Pinpoint the cell where the given text exists, returning its [X, Y] midpoint coordinate. 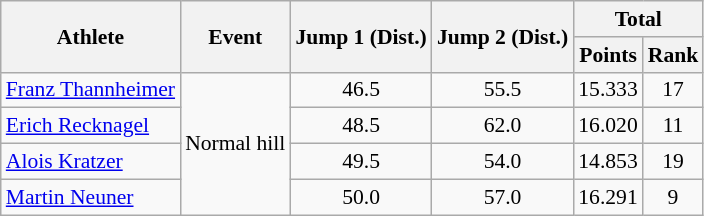
Rank [674, 55]
9 [674, 197]
55.5 [502, 90]
16.291 [608, 197]
Normal hill [235, 143]
46.5 [360, 90]
19 [674, 162]
Jump 1 (Dist.) [360, 36]
14.853 [608, 162]
48.5 [360, 126]
Athlete [90, 36]
54.0 [502, 162]
Martin Neuner [90, 197]
Alois Kratzer [90, 162]
Franz Thannheimer [90, 90]
11 [674, 126]
Points [608, 55]
17 [674, 90]
49.5 [360, 162]
Total [638, 19]
Erich Recknagel [90, 126]
62.0 [502, 126]
Event [235, 36]
Jump 2 (Dist.) [502, 36]
15.333 [608, 90]
16.020 [608, 126]
50.0 [360, 197]
57.0 [502, 197]
